Capture the cell that displays the provided text and extract its [x, y] central coordinate. 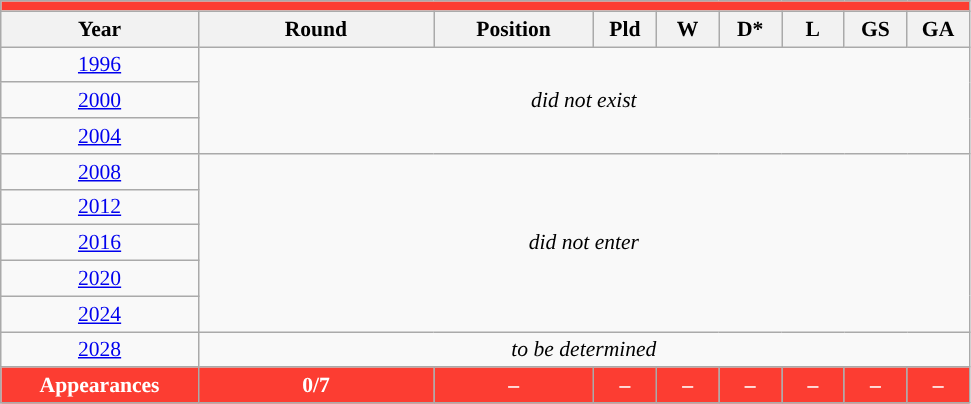
D* [750, 29]
did not enter [584, 243]
Appearances [100, 386]
0/7 [316, 386]
to be determined [584, 350]
2020 [100, 279]
did not exist [584, 100]
2004 [100, 136]
GS [876, 29]
L [814, 29]
2000 [100, 101]
Year [100, 29]
2008 [100, 172]
Pld [626, 29]
2028 [100, 350]
W [688, 29]
Round [316, 29]
1996 [100, 65]
2024 [100, 314]
GA [938, 29]
2012 [100, 207]
Position [514, 29]
2016 [100, 243]
